Extract the [X, Y] coordinate from the center of the cell holding the provided text.  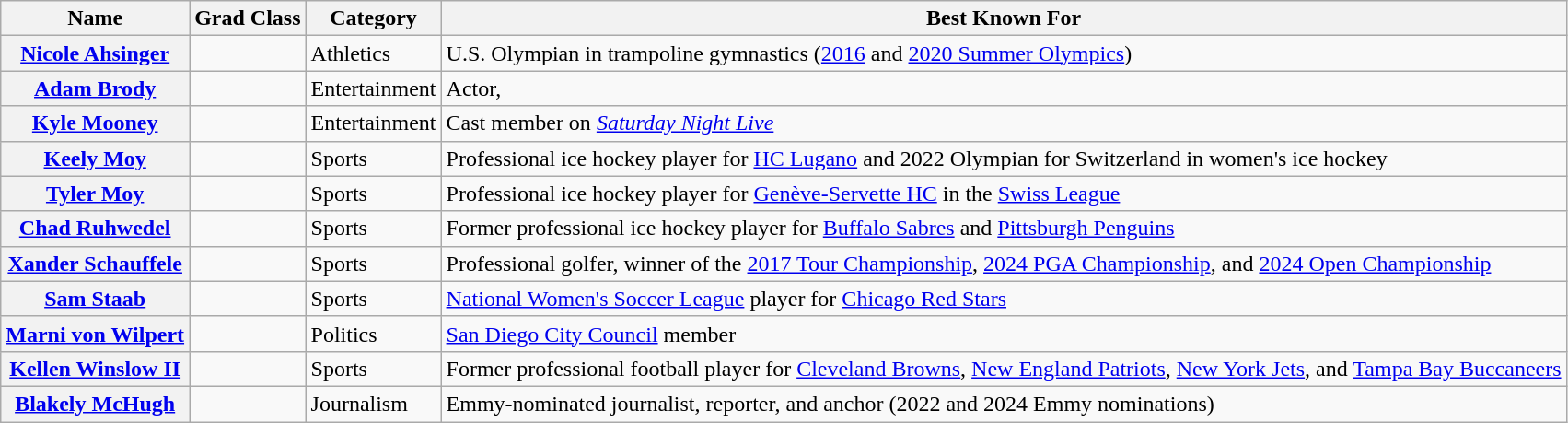
Politics [374, 334]
Category [374, 18]
Cast member on Saturday Night Live [1004, 123]
Name [96, 18]
Former professional ice hockey player for Buffalo Sabres and Pittsburgh Penguins [1004, 229]
Adam Brody [96, 88]
Sam Staab [96, 299]
Actor, [1004, 88]
Nicole Ahsinger [96, 53]
Emmy-nominated journalist, reporter, and anchor (2022 and 2024 Emmy nominations) [1004, 404]
Kyle Mooney [96, 123]
Grad Class [248, 18]
Marni von Wilpert [96, 334]
Xander Schauffele [96, 264]
Professional ice hockey player for HC Lugano and 2022 Olympian for Switzerland in women's ice hockey [1004, 159]
Keely Moy [96, 159]
Chad Ruhwedel [96, 229]
U.S. Olympian in trampoline gymnastics (2016 and 2020 Summer Olympics) [1004, 53]
Best Known For [1004, 18]
Former professional football player for Cleveland Browns, New England Patriots, New York Jets, and Tampa Bay Buccaneers [1004, 369]
Kellen Winslow II [96, 369]
San Diego City Council member [1004, 334]
Tyler Moy [96, 194]
Blakely McHugh [96, 404]
National Women's Soccer League player for Chicago Red Stars [1004, 299]
Athletics [374, 53]
Professional ice hockey player for Genève-Servette HC in the Swiss League [1004, 194]
Professional golfer, winner of the 2017 Tour Championship, 2024 PGA Championship, and 2024 Open Championship [1004, 264]
Journalism [374, 404]
